Determine the (x, y) coordinate at the center of the cell enclosing the given text.  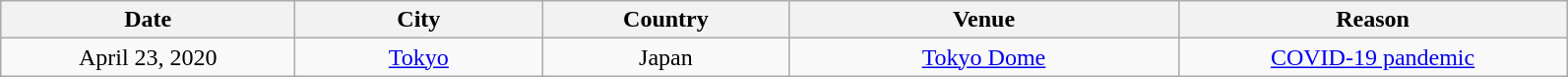
Venue (984, 20)
Date (148, 20)
Country (665, 20)
Reason (1372, 20)
Tokyo (419, 57)
April 23, 2020 (148, 57)
Japan (665, 57)
City (419, 20)
Tokyo Dome (984, 57)
COVID-19 pandemic (1372, 57)
